Output the (X, Y) coordinate of the center of the cell containing the given text.  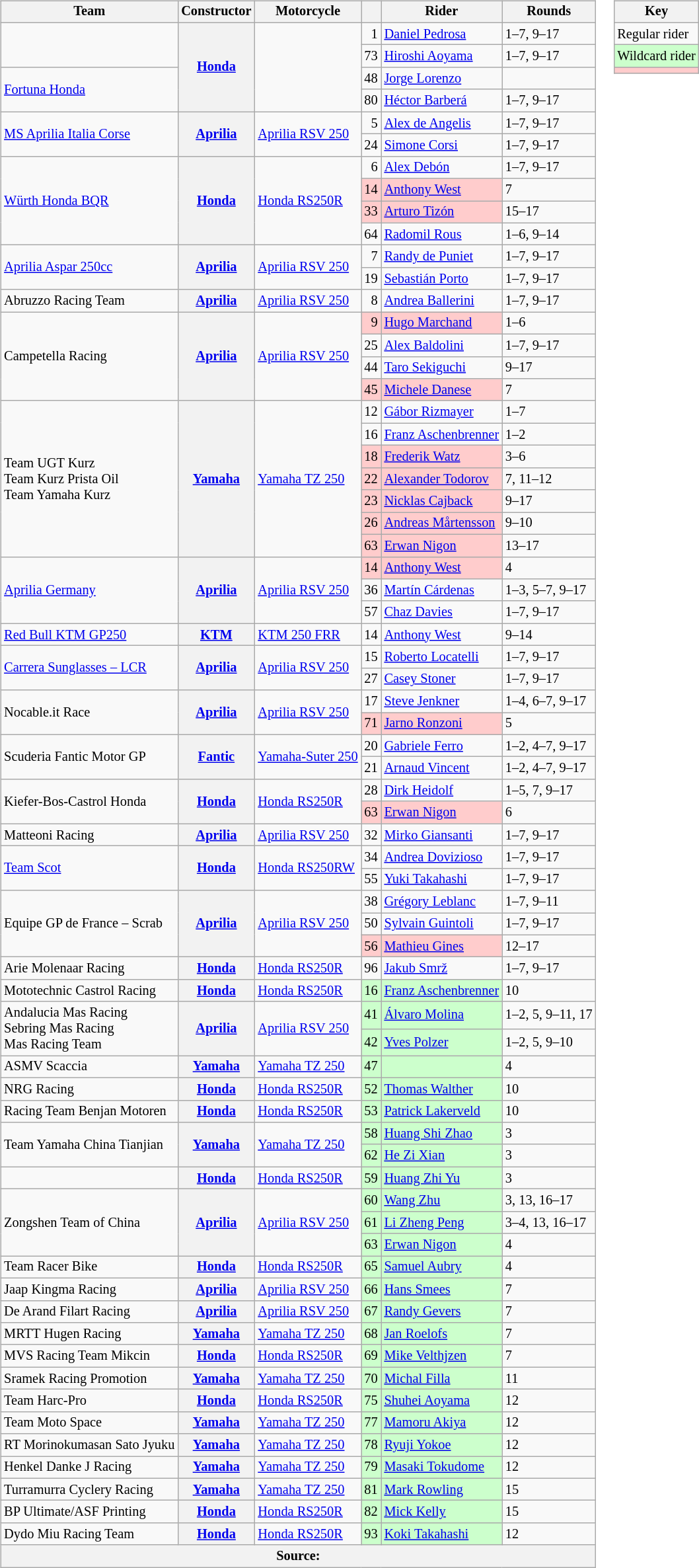
Wildcard rider (656, 56)
Daniel Pedrosa (441, 34)
66 (371, 1289)
3, 13, 16–17 (548, 1200)
Hiroshi Aoyama (441, 56)
Team Harc-Pro (89, 1401)
1–3, 5–7, 9–17 (548, 590)
Jakub Smrž (441, 968)
26 (371, 524)
Mathieu Gines (441, 946)
Team UGT KurzTeam Kurz Prista OilTeam Yamaha Kurz (89, 479)
82 (371, 1512)
Jarno Ronzoni (441, 724)
Fantic (216, 756)
Mark Rowling (441, 1489)
Jorge Lorenzo (441, 79)
11 (548, 1378)
9–10 (548, 524)
73 (371, 56)
62 (371, 1156)
Team Moto Space (89, 1423)
33 (371, 212)
Gábor Rizmayer (441, 412)
Henkel Danke J Racing (89, 1468)
21 (371, 768)
Yamaha-Suter 250 (308, 756)
8 (371, 301)
7, 11–12 (548, 479)
65 (371, 1267)
KTM 250 FRR (308, 635)
36 (371, 590)
Gabriele Ferro (441, 746)
60 (371, 1200)
Ryuji Yokoe (441, 1445)
Randy de Puniet (441, 256)
Dydo Miu Racing Team (89, 1534)
71 (371, 724)
Li Zheng Peng (441, 1222)
Kiefer-Bos-Castrol Honda (89, 801)
Patrick Lakerveld (441, 1111)
Abruzzo Racing Team (89, 301)
MS Aprilia Italia Corse (89, 134)
Nocable.it Race (89, 713)
Huang Shi Zhao (441, 1134)
Alexander Todorov (441, 479)
12–17 (548, 946)
He Zi Xian (441, 1156)
Andrea Ballerini (441, 301)
Aprilia Aspar 250cc (89, 267)
Alex Debón (441, 167)
61 (371, 1222)
56 (371, 946)
Yuki Takahashi (441, 879)
70 (371, 1378)
Héctor Barberá (441, 100)
68 (371, 1334)
27 (371, 679)
1–7, 9–11 (548, 902)
17 (371, 701)
1–5, 7, 9–17 (548, 791)
Michele Danese (441, 390)
41 (371, 1015)
Campetella Racing (89, 357)
20 (371, 746)
1–2, 5, 9–10 (548, 1042)
3–6 (548, 457)
KTM (216, 635)
Arie Molenaar Racing (89, 968)
Honda RS250RW (308, 869)
ASMV Scaccia (89, 1067)
28 (371, 791)
Taro Sekiguchi (441, 368)
Rider (441, 12)
59 (371, 1178)
Rounds (548, 12)
Mirko Giansanti (441, 835)
Alex Baldolini (441, 345)
Key (656, 12)
1–2 (548, 434)
Scuderia Fantic Motor GP (89, 756)
22 (371, 479)
58 (371, 1134)
Arturo Tizón (441, 212)
Carrera Sunglasses – LCR (89, 668)
Motorcycle (308, 12)
Team Yamaha China Tianjian (89, 1145)
Hugo Marchand (441, 323)
55 (371, 879)
45 (371, 390)
Mototechnic Castrol Racing (89, 991)
Würth Honda BQR (89, 201)
BP Ultimate/ASF Printing (89, 1512)
Team Scot (89, 869)
77 (371, 1423)
48 (371, 79)
42 (371, 1042)
67 (371, 1312)
52 (371, 1089)
Thomas Walther (441, 1089)
Sebastián Porto (441, 279)
Constructor (216, 12)
Jaap Kingma Racing (89, 1289)
81 (371, 1489)
Radomil Rous (441, 234)
Hans Smees (441, 1289)
47 (371, 1067)
18 (371, 457)
23 (371, 501)
44 (371, 368)
Equipe GP de France – Scrab (89, 924)
Mick Kelly (441, 1512)
38 (371, 902)
Mamoru Akiya (441, 1423)
69 (371, 1356)
13–17 (548, 545)
Chaz Davies (441, 612)
Fortuna Honda (89, 90)
De Arand Filart Racing (89, 1312)
25 (371, 345)
Koki Takahashi (441, 1534)
15–17 (548, 212)
Yves Polzer (441, 1042)
NRG Racing (89, 1089)
Sramek Racing Promotion (89, 1378)
Zongshen Team of China (89, 1223)
MVS Racing Team Mikcin (89, 1356)
34 (371, 857)
1–6 (548, 323)
Andrea Dovizioso (441, 857)
RT Morinokumasan Sato Jyuku (89, 1445)
Nicklas Cajback (441, 501)
78 (371, 1445)
1–6, 9–14 (548, 234)
Team Racer Bike (89, 1267)
Matteoni Racing (89, 835)
9–14 (548, 635)
24 (371, 145)
Grégory Leblanc (441, 902)
Huang Zhi Yu (441, 1178)
1–4, 6–7, 9–17 (548, 701)
9 (371, 323)
Steve Jenkner (441, 701)
Turramurra Cyclery Racing (89, 1489)
Team (89, 12)
Samuel Aubry (441, 1267)
96 (371, 968)
Red Bull KTM GP250 (89, 635)
Arnaud Vincent (441, 768)
Racing Team Benjan Motoren (89, 1111)
Masaki Tokudome (441, 1468)
50 (371, 924)
Alex de Angelis (441, 123)
64 (371, 234)
Álvaro Molina (441, 1015)
93 (371, 1534)
Source: (298, 1556)
Aprilia Germany (89, 590)
Shuhei Aoyama (441, 1401)
Dirk Heidolf (441, 791)
Michal Filla (441, 1378)
Wang Zhu (441, 1200)
3–4, 13, 16–17 (548, 1222)
Mike Velthjzen (441, 1356)
1–7 (548, 412)
MRTT Hugen Racing (89, 1334)
Regular rider (656, 34)
Frederik Watz (441, 457)
79 (371, 1468)
Roberto Locatelli (441, 657)
Simone Corsi (441, 145)
57 (371, 612)
Sylvain Guintoli (441, 924)
Andalucia Mas RacingSebring Mas RacingMas Racing Team (89, 1029)
53 (371, 1111)
Jan Roelofs (441, 1334)
75 (371, 1401)
32 (371, 835)
19 (371, 279)
80 (371, 100)
Andreas Mårtensson (441, 524)
1 (371, 34)
Randy Gevers (441, 1312)
Martín Cárdenas (441, 590)
1–2, 5, 9–11, 17 (548, 1015)
Casey Stoner (441, 679)
